Find where the given text appears and provide that cell's center as (X, Y) coordinate. 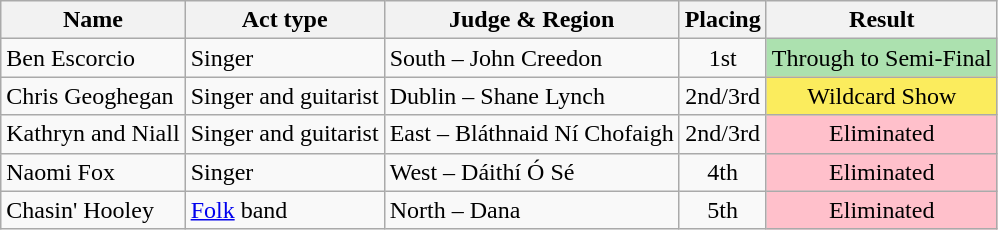
Chris Geoghegan (93, 96)
Ben Escorcio (93, 58)
Chasin' Hooley (93, 210)
Naomi Fox (93, 172)
1st (722, 58)
5th (722, 210)
South – John Creedon (532, 58)
Through to Semi-Final (882, 58)
Wildcard Show (882, 96)
Result (882, 20)
East – Bláthnaid Ní Chofaigh (532, 134)
Judge & Region (532, 20)
Placing (722, 20)
4th (722, 172)
Kathryn and Niall (93, 134)
West – Dáithí Ó Sé (532, 172)
North – Dana (532, 210)
Name (93, 20)
Folk band (284, 210)
Act type (284, 20)
Dublin – Shane Lynch (532, 96)
